Find where the given text appears and provide that cell's center as (X, Y) coordinate. 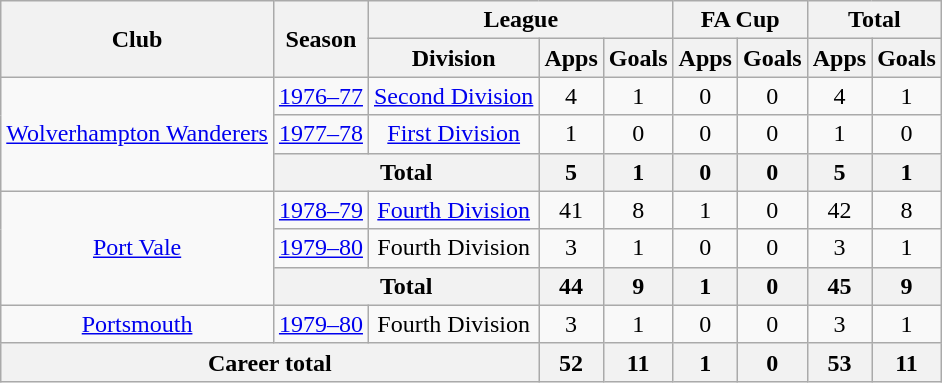
1978–79 (320, 210)
Career total (270, 362)
Wolverhampton Wanderers (138, 134)
41 (571, 210)
44 (571, 286)
Second Division (453, 96)
Portsmouth (138, 324)
Season (320, 39)
53 (839, 362)
1976–77 (320, 96)
Port Vale (138, 248)
42 (839, 210)
First Division (453, 134)
Club (138, 39)
45 (839, 286)
Division (453, 58)
1977–78 (320, 134)
FA Cup (740, 20)
League (520, 20)
52 (571, 362)
